Output the (X, Y) coordinate of the center of the cell containing the given text.  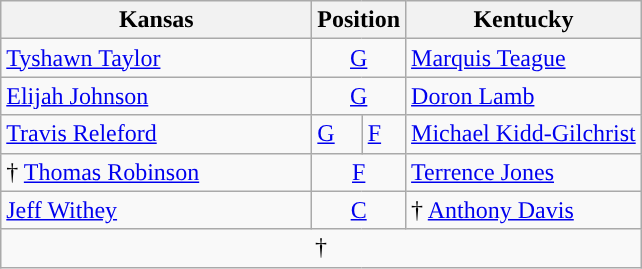
Kansas (156, 20)
Kentucky (524, 20)
Doron Lamb (524, 96)
Michael Kidd-Gilchrist (524, 134)
Position (359, 20)
Travis Releford (156, 134)
Tyshawn Taylor (156, 58)
C (359, 210)
Marquis Teague (524, 58)
Terrence Jones (524, 172)
† Thomas Robinson (156, 172)
† (321, 248)
† Anthony Davis (524, 210)
Elijah Johnson (156, 96)
Jeff Withey (156, 210)
